Locate the cell with the specified text and output its [X, Y] center coordinate. 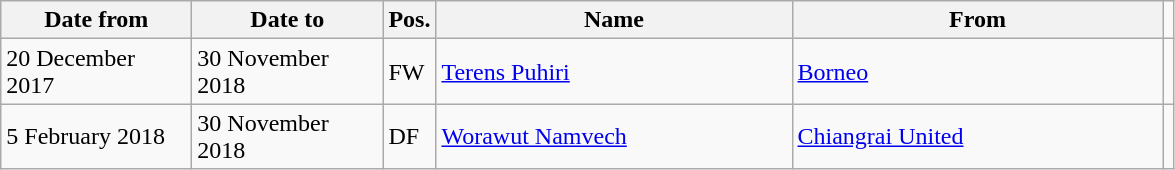
From [978, 20]
DF [410, 136]
FW [410, 72]
Chiangrai United [978, 136]
Borneo [978, 72]
Worawut Namvech [614, 136]
Terens Puhiri [614, 72]
5 February 2018 [96, 136]
20 December 2017 [96, 72]
Date from [96, 20]
Pos. [410, 20]
Name [614, 20]
Date to [288, 20]
